Extract the (X, Y) coordinate from the center of the cell holding the provided text.  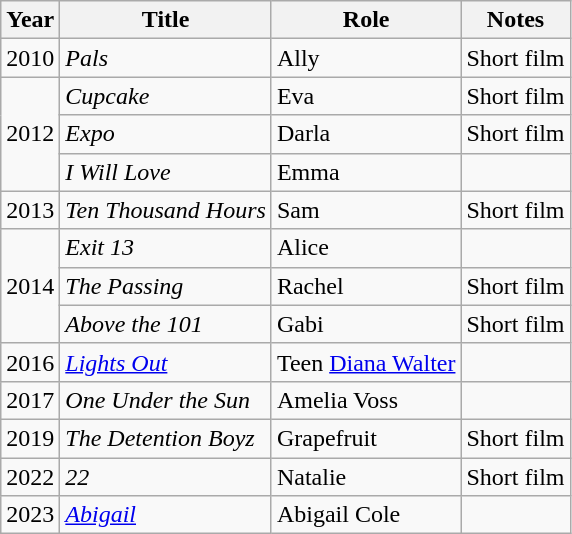
Gabi (366, 324)
Exit 13 (166, 248)
2012 (30, 134)
Pals (166, 58)
Notes (516, 20)
2010 (30, 58)
The Passing (166, 286)
2019 (30, 438)
Abigail Cole (366, 515)
Expo (166, 134)
22 (166, 477)
Amelia Voss (366, 400)
I Will Love (166, 172)
Ten Thousand Hours (166, 210)
Emma (366, 172)
2017 (30, 400)
Alice (366, 248)
One Under the Sun (166, 400)
Sam (366, 210)
Role (366, 20)
Darla (366, 134)
Natalie (366, 477)
Above the 101 (166, 324)
The Detention Boyz (166, 438)
Title (166, 20)
2016 (30, 362)
Year (30, 20)
Ally (366, 58)
Eva (366, 96)
2014 (30, 286)
Teen Diana Walter (366, 362)
Abigail (166, 515)
2022 (30, 477)
Grapefruit (366, 438)
Lights Out (166, 362)
Cupcake (166, 96)
2013 (30, 210)
Rachel (366, 286)
2023 (30, 515)
